Search for the cell housing the specified text and yield its (x, y) center coordinate. 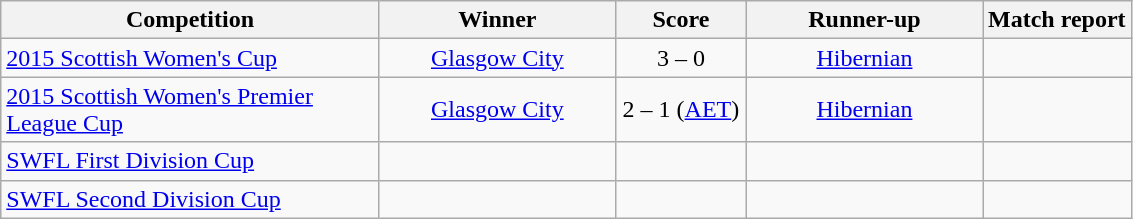
2 – 1 (AET) (680, 110)
SWFL First Division Cup (190, 161)
2015 Scottish Women's Cup (190, 58)
Runner-up (864, 20)
3 – 0 (680, 58)
Score (680, 20)
Competition (190, 20)
2015 Scottish Women's Premier League Cup (190, 110)
Winner (497, 20)
SWFL Second Division Cup (190, 199)
Match report (1056, 20)
